Locate the cell with the specified text and output its [X, Y] center coordinate. 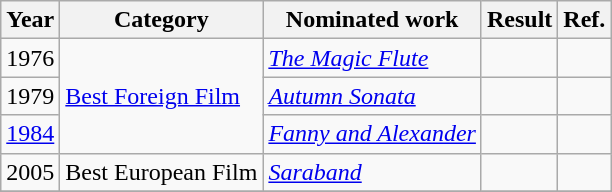
Ref. [584, 20]
Category [162, 20]
Nominated work [372, 20]
1976 [30, 58]
Year [30, 20]
1979 [30, 96]
1984 [30, 134]
Result [519, 20]
Best Foreign Film [162, 96]
2005 [30, 172]
Saraband [372, 172]
Fanny and Alexander [372, 134]
Autumn Sonata [372, 96]
Best European Film [162, 172]
The Magic Flute [372, 58]
